Determine the [X, Y] coordinate at the center of the cell enclosing the given text.  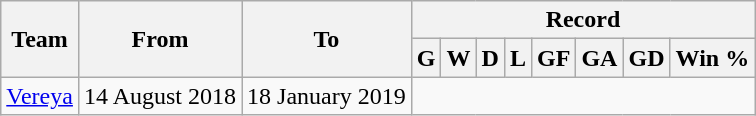
From [160, 39]
To [327, 39]
GF [554, 58]
GD [646, 58]
Win % [712, 58]
GA [600, 58]
Record [582, 20]
14 August 2018 [160, 96]
Team [40, 39]
Vereya [40, 96]
18 January 2019 [327, 96]
L [518, 58]
D [490, 58]
W [458, 58]
G [426, 58]
